Determine the [X, Y] coordinate at the center of the cell enclosing the given text.  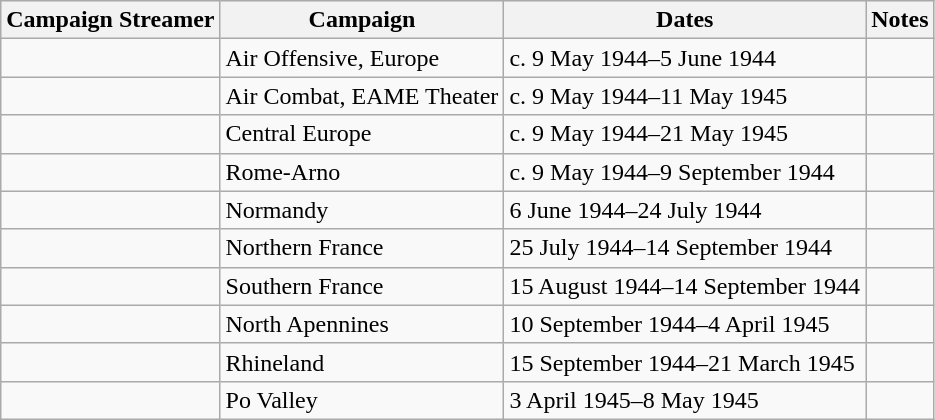
Notes [900, 20]
25 July 1944–14 September 1944 [685, 248]
6 June 1944–24 July 1944 [685, 210]
Rome-Arno [362, 172]
c. 9 May 1944–11 May 1945 [685, 96]
Campaign Streamer [110, 20]
15 August 1944–14 September 1944 [685, 286]
North Apennines [362, 324]
c. 9 May 1944–21 May 1945 [685, 134]
Air Offensive, Europe [362, 58]
Air Combat, EAME Theater [362, 96]
10 September 1944–4 April 1945 [685, 324]
c. 9 May 1944–5 June 1944 [685, 58]
Central Europe [362, 134]
c. 9 May 1944–9 September 1944 [685, 172]
Northern France [362, 248]
3 April 1945–8 May 1945 [685, 400]
15 September 1944–21 March 1945 [685, 362]
Rhineland [362, 362]
Normandy [362, 210]
Po Valley [362, 400]
Campaign [362, 20]
Dates [685, 20]
Southern France [362, 286]
